Output the (X, Y) coordinate of the center of the cell containing the given text.  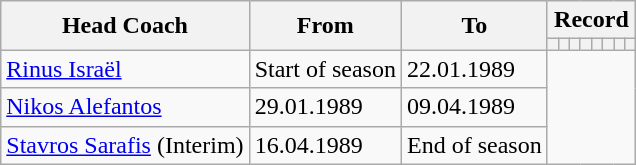
Stavros Sarafis (Interim) (125, 145)
09.04.1989 (474, 107)
To (474, 26)
Record (591, 20)
End of season (474, 145)
Nikos Alefantos (125, 107)
Start of season (325, 69)
From (325, 26)
Rinus Israël (125, 69)
29.01.1989 (325, 107)
Head Coach (125, 26)
16.04.1989 (325, 145)
22.01.1989 (474, 69)
